Locate the cell with the specified text and output its (x, y) center coordinate. 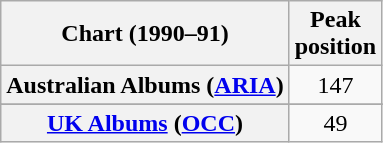
49 (335, 123)
Chart (1990–91) (145, 34)
Australian Albums (ARIA) (145, 85)
147 (335, 85)
Peakposition (335, 34)
UK Albums (OCC) (145, 123)
